Return the (X, Y) coordinate for the center point of the cell that contains the specified text.  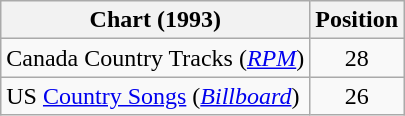
28 (357, 58)
Position (357, 20)
Chart (1993) (156, 20)
Canada Country Tracks (RPM) (156, 58)
US Country Songs (Billboard) (156, 96)
26 (357, 96)
